Provide the (x, y) coordinate of the cell's center where the given text is located.  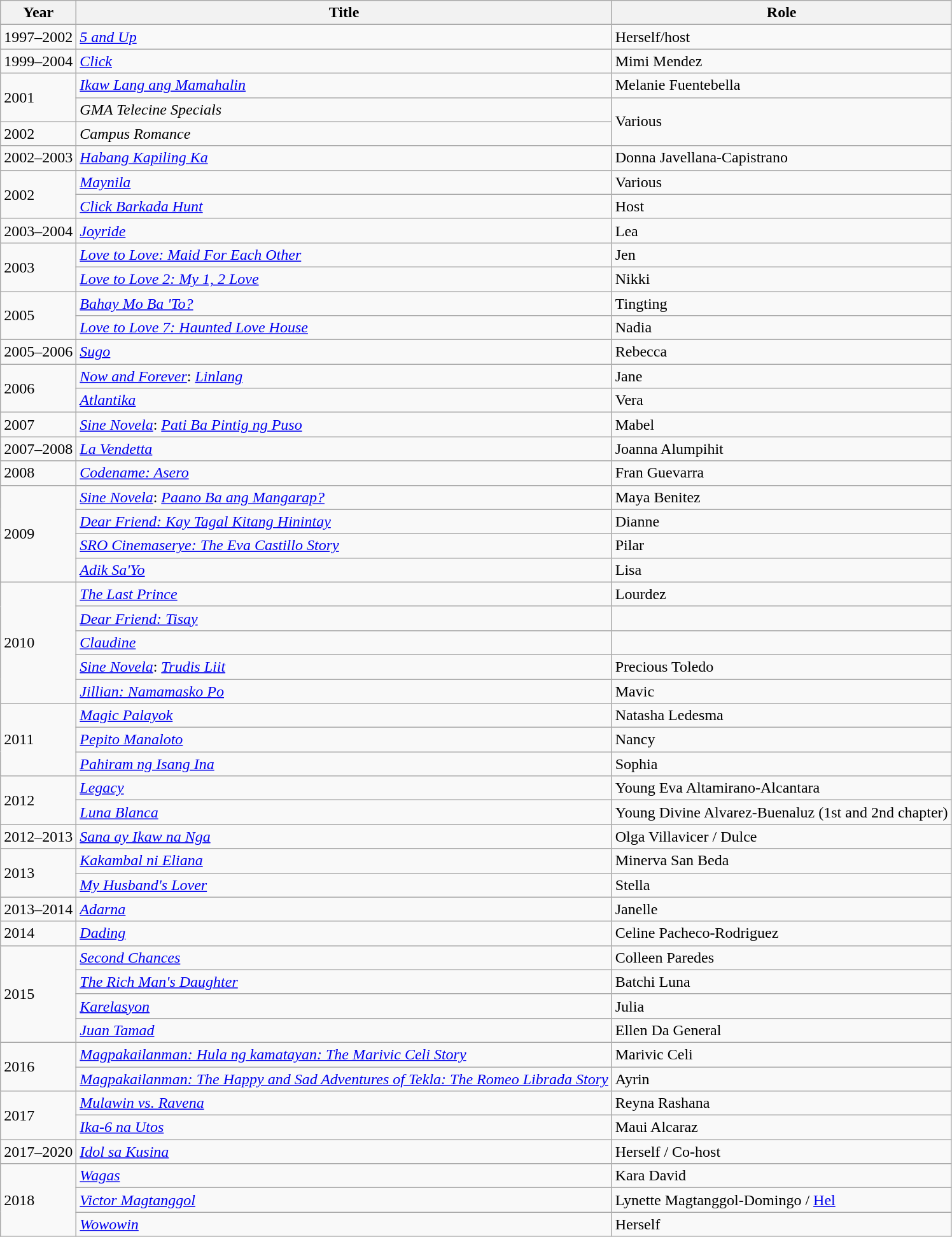
Joyride (344, 230)
Mimi Mendez (781, 61)
2017–2020 (38, 1152)
2007 (38, 425)
Minerva San Beda (781, 861)
2013–2014 (38, 909)
Vera (781, 400)
Love to Love 7: Haunted Love House (344, 328)
Tingting (781, 304)
Habang Kapiling Ka (344, 158)
Title (344, 13)
2010 (38, 642)
Reyna Rashana (781, 1103)
Dading (344, 933)
2009 (38, 534)
Donna Javellana-Capistrano (781, 158)
Sugo (344, 352)
Herself (781, 1224)
Marivic Celi (781, 1054)
1997–2002 (38, 37)
Sine Novela: Pati Ba Pintig ng Puso (344, 425)
Ellen Da General (781, 1030)
2005–2006 (38, 352)
2003–2004 (38, 230)
Jillian: Namamasko Po (344, 691)
Kara David (781, 1176)
Click (344, 61)
Herself/host (781, 37)
Colleen Paredes (781, 958)
Lourdez (781, 594)
Ayrin (781, 1079)
2003 (38, 267)
2016 (38, 1066)
Lisa (781, 570)
Victor Magtanggol (344, 1200)
Love to Love: Maid For Each Other (344, 255)
2006 (38, 388)
Nikki (781, 279)
Click Barkada Hunt (344, 206)
Celine Pacheco-Rodriguez (781, 933)
Sophia (781, 764)
My Husband's Lover (344, 885)
Janelle (781, 909)
Magpakailanman: The Happy and Sad Adventures of Tekla: The Romeo Librada Story (344, 1079)
Dianne (781, 521)
Julia (781, 1006)
2008 (38, 473)
The Last Prince (344, 594)
Mabel (781, 425)
Karelasyon (344, 1006)
Precious Toledo (781, 667)
Bahay Mo Ba 'To? (344, 304)
Campus Romance (344, 134)
Sana ay Ikaw na Nga (344, 837)
GMA Telecine Specials (344, 110)
Natasha Ledesma (781, 716)
2015 (38, 994)
Pepito Manaloto (344, 740)
Wagas (344, 1176)
5 and Up (344, 37)
2017 (38, 1115)
2014 (38, 933)
2012 (38, 800)
Maynila (344, 182)
Ika-6 na Utos (344, 1127)
The Rich Man's Daughter (344, 982)
Young Eva Altamirano-Alcantara (781, 788)
Sine Novela: Trudis Liit (344, 667)
Jen (781, 255)
Maya Benitez (781, 497)
Young Divine Alvarez-Buenaluz (1st and 2nd chapter) (781, 812)
La Vendetta (344, 449)
Mulawin vs. Ravena (344, 1103)
Sine Novela: Paano Ba ang Mangarap? (344, 497)
Kakambal ni Eliana (344, 861)
Now and Forever: Linlang (344, 376)
Rebecca (781, 352)
Juan Tamad (344, 1030)
2002–2003 (38, 158)
2013 (38, 873)
Melanie Fuentebella (781, 85)
Magpakailanman: Hula ng kamatayan: The Marivic Celi Story (344, 1054)
Year (38, 13)
Herself / Co-host (781, 1152)
Nancy (781, 740)
2007–2008 (38, 449)
Idol sa Kusina (344, 1152)
2005 (38, 316)
Role (781, 13)
Lea (781, 230)
Maui Alcaraz (781, 1127)
Atlantika (344, 400)
SRO Cinemaserye: The Eva Castillo Story (344, 546)
Legacy (344, 788)
Pahiram ng Isang Ina (344, 764)
Stella (781, 885)
Magic Palayok (344, 716)
Codename: Asero (344, 473)
Batchi Luna (781, 982)
Ikaw Lang ang Mamahalin (344, 85)
Pilar (781, 546)
Jane (781, 376)
2001 (38, 97)
Dear Friend: Kay Tagal Kitang Hinintay (344, 521)
Claudine (344, 642)
Joanna Alumpihit (781, 449)
2011 (38, 740)
Luna Blanca (344, 812)
Olga Villavicer / Dulce (781, 837)
Adik Sa'Yo (344, 570)
Nadia (781, 328)
2018 (38, 1200)
Adarna (344, 909)
Mavic (781, 691)
Second Chances (344, 958)
Dear Friend: Tisay (344, 618)
Wowowin (344, 1224)
1999–2004 (38, 61)
Fran Guevarra (781, 473)
Host (781, 206)
Love to Love 2: My 1, 2 Love (344, 279)
2012–2013 (38, 837)
Lynette Magtanggol-Domingo / Hel (781, 1200)
